Scan for the cell matching the given text and deliver its [x, y] coordinate at center. 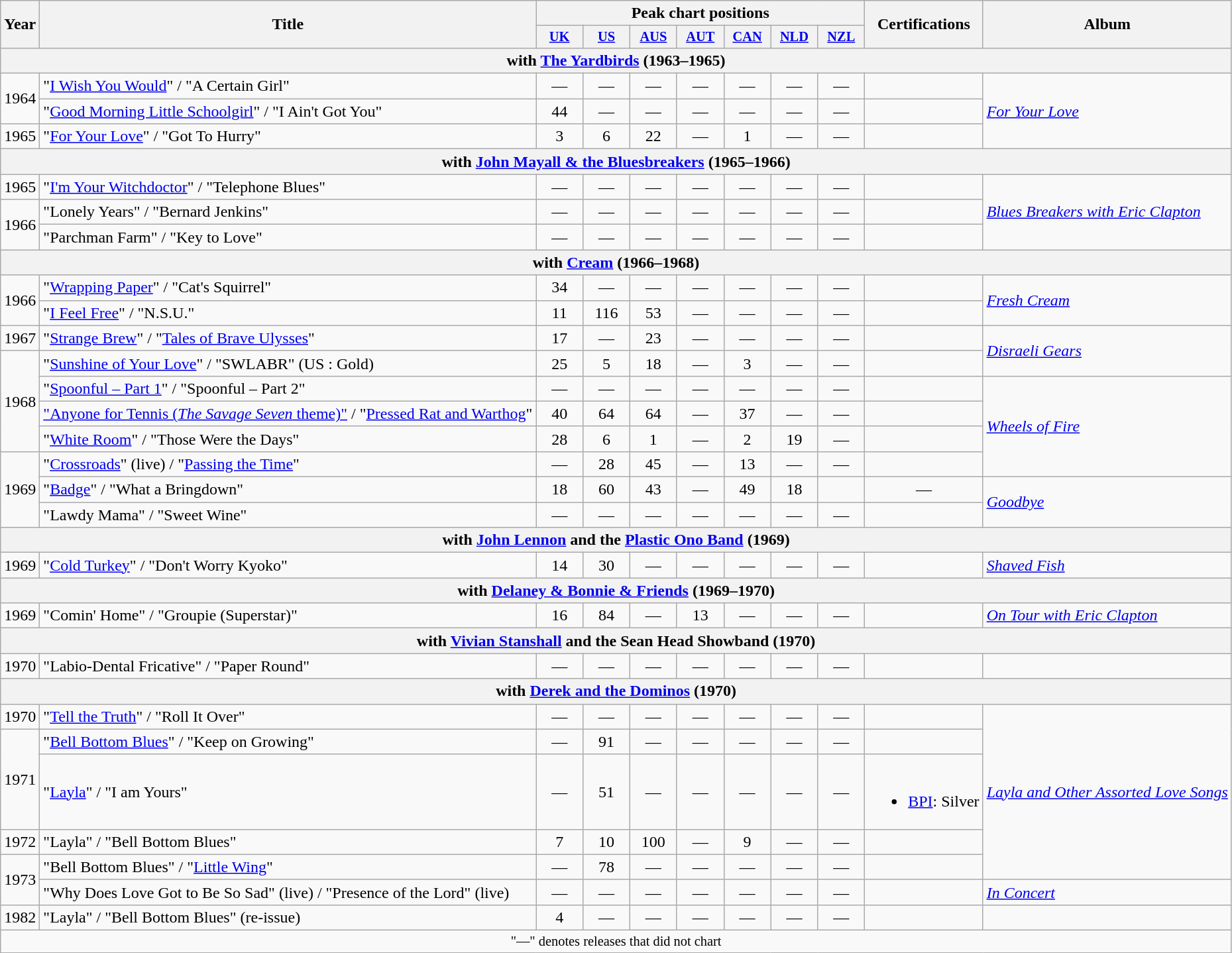
7 [559, 842]
5 [607, 363]
AUS [653, 37]
14 [559, 565]
"Cold Turkey" / "Don't Worry Kyoko" [288, 565]
4 [559, 917]
1972 [20, 842]
"Layla" / "Bell Bottom Blues" [288, 842]
49 [748, 490]
with Derek and the Dominos (1970) [616, 691]
"Bell Bottom Blues" / "Little Wing" [288, 867]
1967 [20, 338]
"Sunshine of Your Love" / "SWLABR" (US : Gold) [288, 363]
Wheels of Fire [1107, 426]
"Lonely Years" / "Bernard Jenkins" [288, 212]
Disraeli Gears [1107, 351]
"Why Does Love Got to Be So Sad" (live) / "Presence of the Lord" (live) [288, 892]
22 [653, 137]
"Tell the Truth" / "Roll It Over" [288, 716]
91 [607, 742]
with Delaney & Bonnie & Friends (1969–1970) [616, 590]
100 [653, 842]
with John Lennon and the Plastic Ono Band (1969) [616, 540]
"I'm Your Witchdoctor" / "Telephone Blues" [288, 187]
"Badge" / "What a Bringdown" [288, 490]
1964 [20, 99]
with Vivian Stanshall and the Sean Head Showband (1970) [616, 641]
78 [607, 867]
"Parchman Farm" / "Key to Love" [288, 237]
Year [20, 25]
Goodbye [1107, 502]
"Wrapping Paper" / "Cat's Squirrel" [288, 288]
In Concert [1107, 892]
51 [607, 791]
"Bell Bottom Blues" / "Keep on Growing" [288, 742]
116 [607, 313]
10 [607, 842]
"Layla" / "I am Yours" [288, 791]
40 [559, 414]
37 [748, 414]
"—" denotes releases that did not chart [616, 942]
1973 [20, 879]
19 [794, 439]
45 [653, 464]
84 [607, 616]
with The Yardbirds (1963–1965) [616, 60]
with John Mayall & the Bluesbreakers (1965–1966) [616, 162]
17 [559, 338]
On Tour with Eric Clapton [1107, 616]
"Labio-Dental Fricative" / "Paper Round" [288, 666]
BPI: Silver [924, 791]
NZL [842, 37]
Peak chart positions [700, 13]
1982 [20, 917]
"I Feel Free" / "N.S.U." [288, 313]
60 [607, 490]
"For Your Love" / "Got To Hurry" [288, 137]
with Cream (1966–1968) [616, 262]
2 [748, 439]
34 [559, 288]
"Crossroads" (live) / "Passing the Time" [288, 464]
Album [1107, 25]
Blues Breakers with Eric Clapton [1107, 212]
AUT [700, 37]
"Spoonful – Part 1" / "Spoonful – Part 2" [288, 388]
"Good Morning Little Schoolgirl" / "I Ain't Got You" [288, 111]
Layla and Other Assorted Love Songs [1107, 791]
US [607, 37]
Certifications [924, 25]
UK [559, 37]
Title [288, 25]
53 [653, 313]
1971 [20, 779]
9 [748, 842]
Shaved Fish [1107, 565]
16 [559, 616]
"White Room" / "Those Were the Days" [288, 439]
NLD [794, 37]
30 [607, 565]
For Your Love [1107, 111]
"Comin' Home" / "Groupie (Superstar)" [288, 616]
44 [559, 111]
Fresh Cream [1107, 300]
"Lawdy Mama" / "Sweet Wine" [288, 515]
11 [559, 313]
"Anyone for Tennis (The Savage Seven theme)" / "Pressed Rat and Warthog" [288, 414]
"Layla" / "Bell Bottom Blues" (re-issue) [288, 917]
"Strange Brew" / "Tales of Brave Ulysses" [288, 338]
25 [559, 363]
CAN [748, 37]
"I Wish You Would" / "A Certain Girl" [288, 86]
1968 [20, 401]
43 [653, 490]
23 [653, 338]
